Search for the cell housing the specified text and yield its (X, Y) center coordinate. 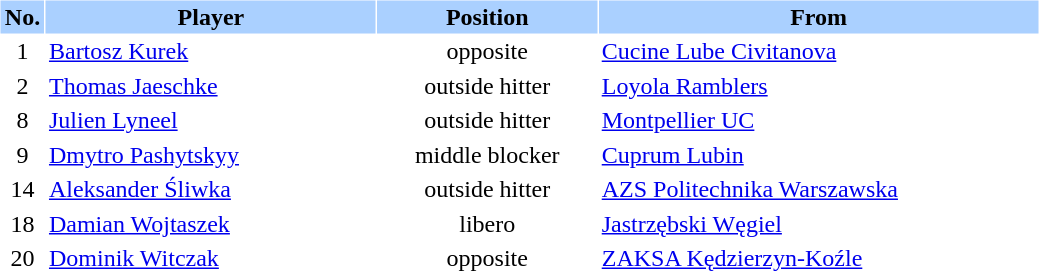
Loyola Ramblers (819, 86)
2 (22, 86)
Thomas Jaeschke (211, 86)
14 (22, 190)
1 (22, 52)
Cucine Lube Civitanova (819, 52)
opposite (487, 52)
Player (211, 16)
18 (22, 224)
Dmytro Pashytskyy (211, 154)
From (819, 16)
No. (22, 16)
Bartosz Kurek (211, 52)
9 (22, 154)
Aleksander Śliwka (211, 190)
Damian Wojtaszek (211, 224)
Position (487, 16)
middle blocker (487, 154)
Montpellier UC (819, 120)
Cuprum Lubin (819, 154)
AZS Politechnika Warszawska (819, 190)
Jastrzębski Węgiel (819, 224)
Julien Lyneel (211, 120)
8 (22, 120)
libero (487, 224)
